For the text-containing cell, return its midpoint in [x, y] coordinate format. 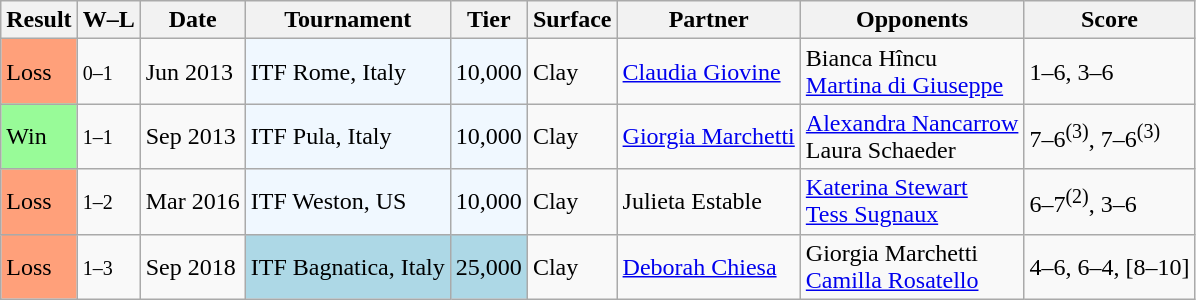
Jun 2013 [192, 72]
Partner [708, 20]
Tournament [348, 20]
Score [1110, 20]
1–3 [108, 266]
0–1 [108, 72]
Alexandra Nancarrow Laura Schaeder [912, 136]
1–2 [108, 202]
ITF Bagnatica, Italy [348, 266]
ITF Rome, Italy [348, 72]
Date [192, 20]
Mar 2016 [192, 202]
Result [39, 20]
Sep 2013 [192, 136]
1–6, 3–6 [1110, 72]
ITF Weston, US [348, 202]
Sep 2018 [192, 266]
Giorgia Marchetti Camilla Rosatello [912, 266]
25,000 [488, 266]
6–7(2), 3–6 [1110, 202]
Win [39, 136]
Claudia Giovine [708, 72]
Deborah Chiesa [708, 266]
W–L [108, 20]
4–6, 6–4, [8–10] [1110, 266]
Giorgia Marchetti [708, 136]
Surface [572, 20]
ITF Pula, Italy [348, 136]
Tier [488, 20]
Opponents [912, 20]
Katerina Stewart Tess Sugnaux [912, 202]
Bianca Hîncu Martina di Giuseppe [912, 72]
1–1 [108, 136]
Julieta Estable [708, 202]
7–6(3), 7–6(3) [1110, 136]
